From the cell containing the given text, extract its center point as (x, y) coordinate. 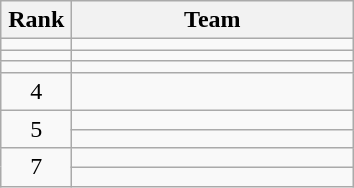
Team (212, 20)
5 (36, 129)
7 (36, 167)
4 (36, 91)
Rank (36, 20)
